Return the [X, Y] coordinate for the center point of the cell that contains the specified text.  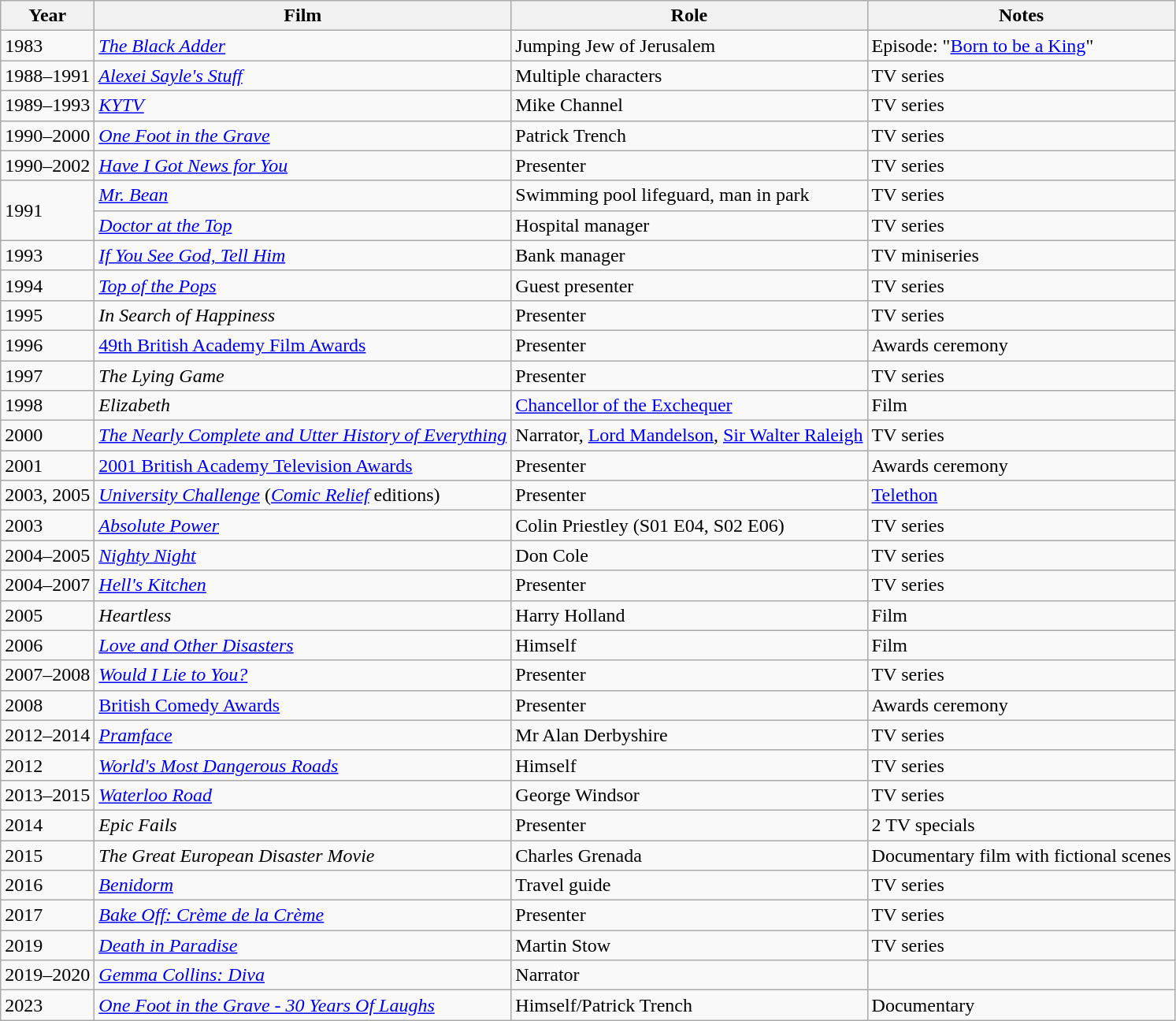
2007–2008 [47, 675]
2014 [47, 825]
TV miniseries [1021, 255]
Harry Holland [689, 615]
2004–2005 [47, 555]
Narrator [689, 975]
2019–2020 [47, 975]
Martin Stow [689, 945]
1994 [47, 285]
The Great European Disaster Movie [302, 855]
Gemma Collins: Diva [302, 975]
2013–2015 [47, 795]
2012–2014 [47, 735]
Bank manager [689, 255]
The Black Adder [302, 46]
Role [689, 16]
Top of the Pops [302, 285]
Multiple characters [689, 76]
2006 [47, 645]
Telethon [1021, 496]
Documentary film with fictional scenes [1021, 855]
1989–1993 [47, 106]
University Challenge (Comic Relief editions) [302, 496]
Death in Paradise [302, 945]
George Windsor [689, 795]
One Foot in the Grave [302, 136]
Patrick Trench [689, 136]
1997 [47, 376]
Mr Alan Derbyshire [689, 735]
2016 [47, 885]
Narrator, Lord Mandelson, Sir Walter Raleigh [689, 436]
The Nearly Complete and Utter History of Everything [302, 436]
Elizabeth [302, 406]
Mike Channel [689, 106]
Love and Other Disasters [302, 645]
Colin Priestley (S01 E04, S02 E06) [689, 525]
Have I Got News for You [302, 165]
Jumping Jew of Jerusalem [689, 46]
1983 [47, 46]
Himself/Patrick Trench [689, 1005]
The Lying Game [302, 376]
Charles Grenada [689, 855]
Notes [1021, 16]
Pramface [302, 735]
Would I Lie to You? [302, 675]
Nighty Night [302, 555]
2015 [47, 855]
1995 [47, 315]
Chancellor of the Exchequer [689, 406]
One Foot in the Grave - 30 Years Of Laughs [302, 1005]
In Search of Happiness [302, 315]
2003, 2005 [47, 496]
KYTV [302, 106]
Mr. Bean [302, 195]
2001 [47, 466]
2017 [47, 915]
Absolute Power [302, 525]
2005 [47, 615]
2019 [47, 945]
Episode: "Born to be a King" [1021, 46]
Benidorm [302, 885]
Waterloo Road [302, 795]
Swimming pool lifeguard, man in park [689, 195]
Doctor at the Top [302, 225]
World's Most Dangerous Roads [302, 765]
2023 [47, 1005]
Hell's Kitchen [302, 585]
1990–2000 [47, 136]
Year [47, 16]
1993 [47, 255]
1988–1991 [47, 76]
2004–2007 [47, 585]
Epic Fails [302, 825]
1996 [47, 345]
Travel guide [689, 885]
Documentary [1021, 1005]
British Comedy Awards [302, 705]
Hospital manager [689, 225]
2 TV specials [1021, 825]
Guest presenter [689, 285]
1991 [47, 210]
2003 [47, 525]
Bake Off: Crème de la Crème [302, 915]
1998 [47, 406]
2000 [47, 436]
2001 British Academy Television Awards [302, 466]
49th British Academy Film Awards [302, 345]
Heartless [302, 615]
Alexei Sayle's Stuff [302, 76]
2012 [47, 765]
1990–2002 [47, 165]
2008 [47, 705]
If You See God, Tell Him [302, 255]
Don Cole [689, 555]
